Return the [x, y] coordinate for the center point of the cell that contains the specified text.  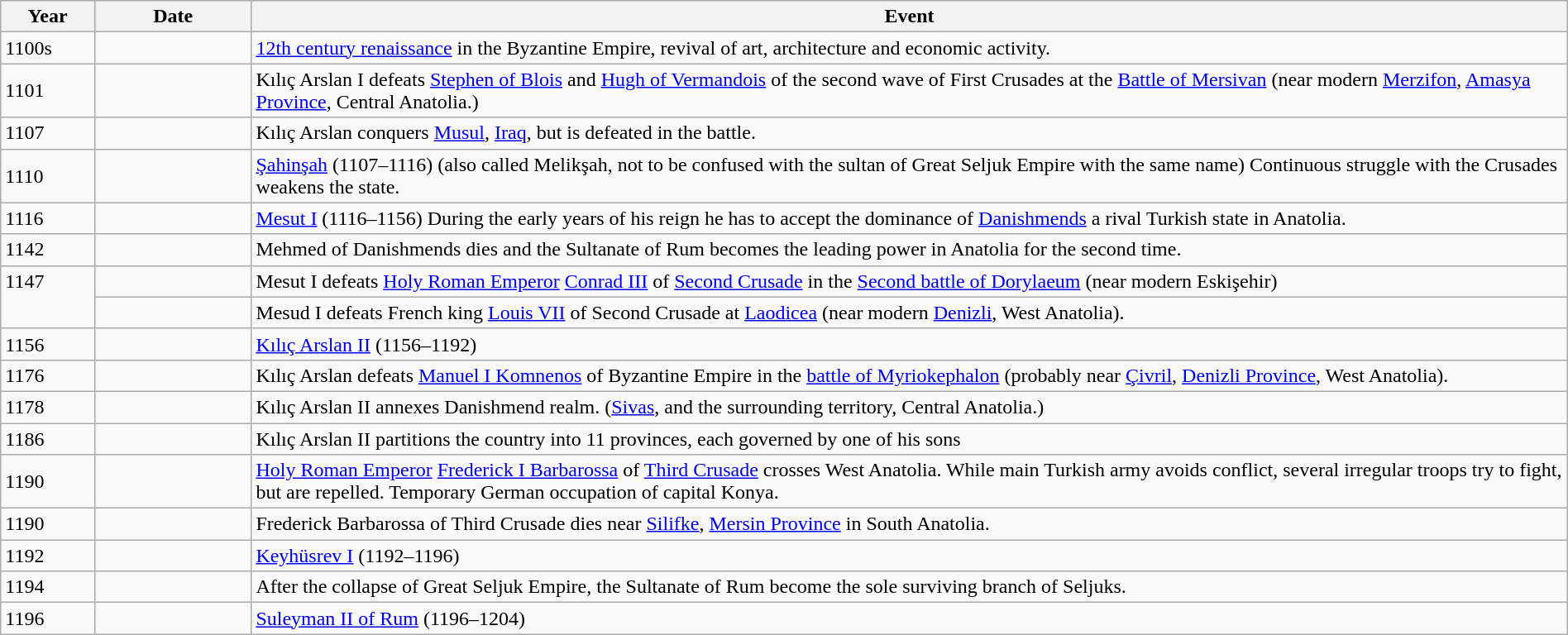
Kılıç Arslan defeats Manuel I Komnenos of Byzantine Empire in the battle of Myriokephalon (probably near Çivril, Denizli Province, West Anatolia). [910, 375]
1186 [48, 439]
Suleyman II of Rum (1196–1204) [910, 618]
1178 [48, 407]
12th century renaissance in the Byzantine Empire, revival of art, architecture and economic activity. [910, 48]
Kılıç Arslan II (1156–1192) [910, 344]
Year [48, 17]
Event [910, 17]
1196 [48, 618]
1101 [48, 91]
Mehmed of Danishmends dies and the Sultanate of Rum becomes the leading power in Anatolia for the second time. [910, 250]
1192 [48, 556]
Kılıç Arslan II partitions the country into 11 provinces, each governed by one of his sons [910, 439]
1116 [48, 218]
1107 [48, 133]
Mesut I defeats Holy Roman Emperor Conrad III of Second Crusade in the Second battle of Dorylaeum (near modern Eskişehir) [910, 281]
1176 [48, 375]
After the collapse of Great Seljuk Empire, the Sultanate of Rum become the sole surviving branch of Seljuks. [910, 587]
Keyhüsrev I (1192–1196) [910, 556]
Kılıç Arslan conquers Musul, Iraq, but is defeated in the battle. [910, 133]
1142 [48, 250]
Mesut I (1116–1156) During the early years of his reign he has to accept the dominance of Danishmends a rival Turkish state in Anatolia. [910, 218]
Date [172, 17]
1194 [48, 587]
Kılıç Arslan II annexes Danishmend realm. (Sivas, and the surrounding territory, Central Anatolia.) [910, 407]
1110 [48, 175]
Mesud I defeats French king Louis VII of Second Crusade at Laodicea (near modern Denizli, West Anatolia). [910, 313]
1100s [48, 48]
1147 [48, 297]
Frederick Barbarossa of Third Crusade dies near Silifke, Mersin Province in South Anatolia. [910, 524]
1156 [48, 344]
